Output the [x, y] coordinate of the center of the cell containing the given text.  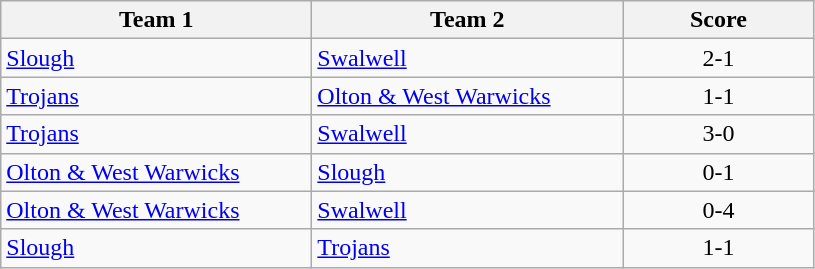
2-1 [718, 58]
3-0 [718, 134]
Score [718, 20]
Team 2 [468, 20]
0-1 [718, 172]
0-4 [718, 210]
Team 1 [156, 20]
